Find where the given text appears and provide that cell's center as (x, y) coordinate. 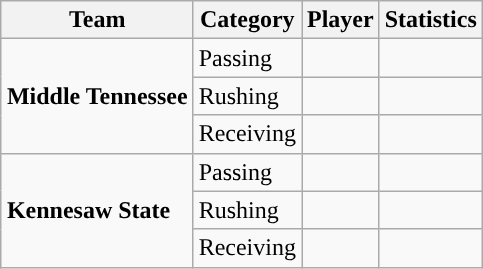
Middle Tennessee (97, 96)
Statistics (430, 20)
Category (247, 20)
Player (341, 20)
Team (97, 20)
Kennesaw State (97, 210)
